Pinpoint the cell where the given text exists, returning its [x, y] midpoint coordinate. 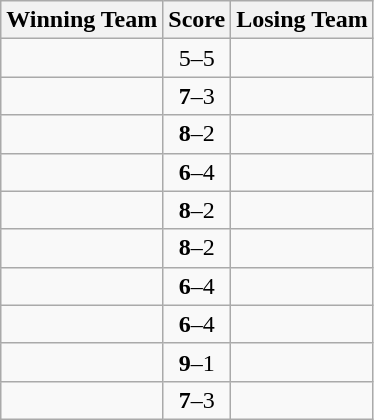
9–1 [197, 362]
Losing Team [302, 20]
Winning Team [82, 20]
Score [197, 20]
5–5 [197, 58]
